Scan for the cell matching the given text and deliver its [x, y] coordinate at center. 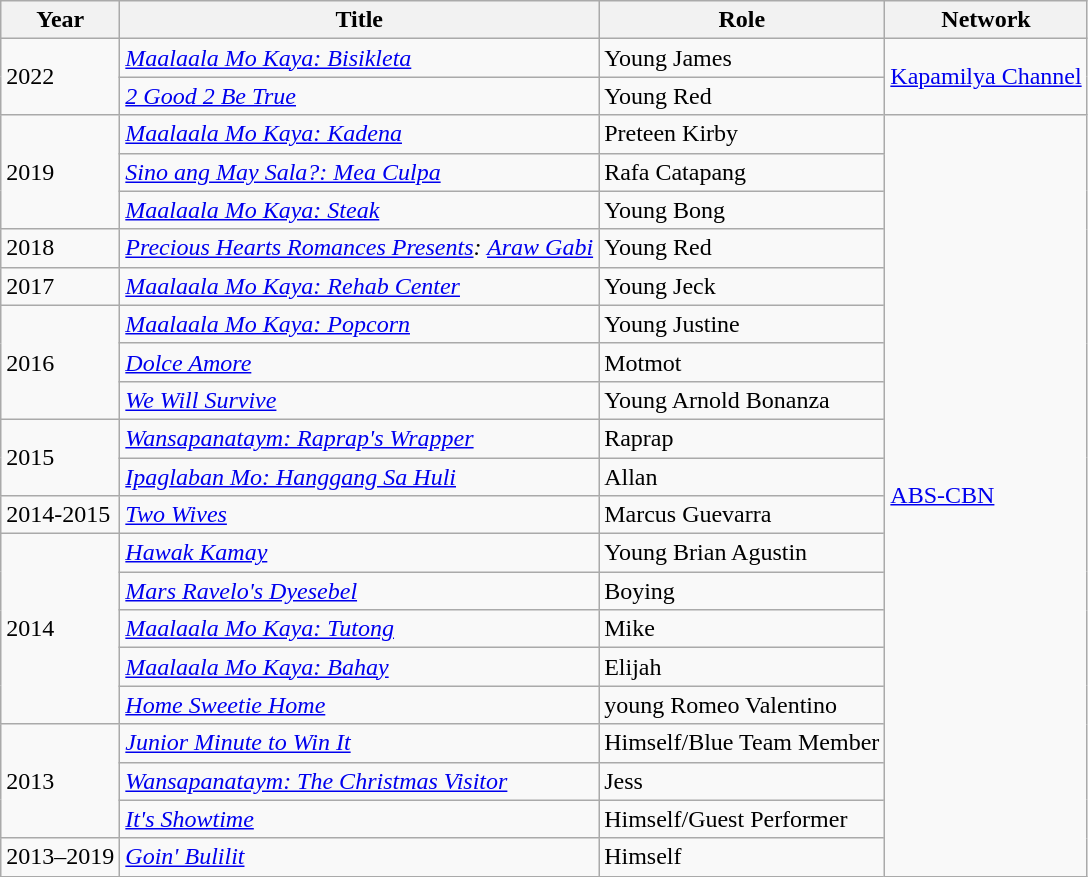
Kapamilya Channel [986, 77]
Dolce Amore [360, 362]
Himself [742, 857]
Young Brian Agustin [742, 553]
Maalaala Mo Kaya: Rehab Center [360, 286]
Allan [742, 477]
ABS-CBN [986, 496]
Precious Hearts Romances Presents: Araw Gabi [360, 248]
2013–2019 [60, 857]
2 Good 2 Be True [360, 96]
Maalaala Mo Kaya: Bahay [360, 667]
Home Sweetie Home [360, 705]
Young Jeck [742, 286]
Ipaglaban Mo: Hanggang Sa Huli [360, 477]
2019 [60, 172]
Year [60, 20]
2015 [60, 457]
Preteen Kirby [742, 134]
2022 [60, 77]
Himself/Guest Performer [742, 819]
Motmot [742, 362]
Maalaala Mo Kaya: Popcorn [360, 324]
Mike [742, 629]
Boying [742, 591]
Marcus Guevarra [742, 515]
We Will Survive [360, 400]
Network [986, 20]
Wansapanataym: The Christmas Visitor [360, 781]
Wansapanataym: Raprap's Wrapper [360, 438]
Junior Minute to Win It [360, 743]
2016 [60, 362]
Maalaala Mo Kaya: Kadena [360, 134]
Sino ang May Sala?: Mea Culpa [360, 172]
Maalaala Mo Kaya: Steak [360, 210]
young Romeo Valentino [742, 705]
Young Bong [742, 210]
Goin' Bulilit [360, 857]
Young James [742, 58]
2018 [60, 248]
2014-2015 [60, 515]
Rafa Catapang [742, 172]
Himself/Blue Team Member [742, 743]
2017 [60, 286]
Title [360, 20]
Hawak Kamay [360, 553]
Mars Ravelo's Dyesebel [360, 591]
Young Justine [742, 324]
Raprap [742, 438]
Maalaala Mo Kaya: Tutong [360, 629]
Jess [742, 781]
2013 [60, 781]
It's Showtime [360, 819]
Elijah [742, 667]
2014 [60, 629]
Role [742, 20]
Maalaala Mo Kaya: Bisikleta [360, 58]
Two Wives [360, 515]
Young Arnold Bonanza [742, 400]
